Capture the cell that displays the provided text and extract its [x, y] central coordinate. 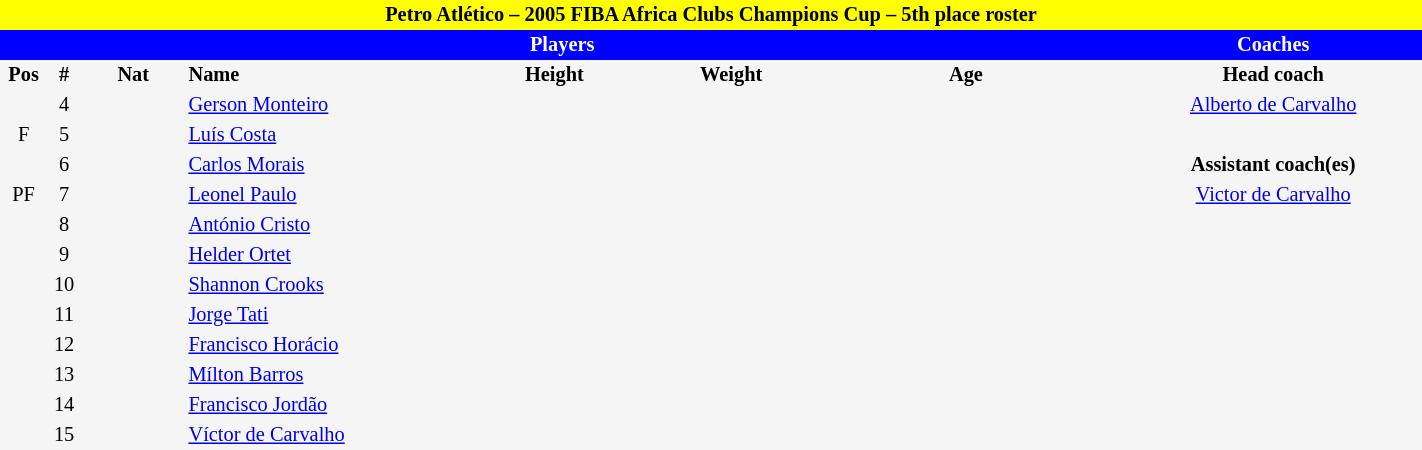
Victor de Carvalho [1273, 195]
F [24, 135]
Name [320, 75]
Assistant coach(es) [1273, 165]
Francisco Jordão [320, 405]
Leonel Paulo [320, 195]
Pos [24, 75]
Víctor de Carvalho [320, 435]
Helder Ortet [320, 255]
# [64, 75]
13 [64, 375]
12 [64, 345]
Gerson Monteiro [320, 105]
9 [64, 255]
Shannon Crooks [320, 285]
7 [64, 195]
Luís Costa [320, 135]
5 [64, 135]
Players [562, 45]
10 [64, 285]
Jorge Tati [320, 315]
Petro Atlético – 2005 FIBA Africa Clubs Champions Cup – 5th place roster [711, 15]
6 [64, 165]
4 [64, 105]
Nat [133, 75]
Francisco Horácio [320, 345]
António Cristo [320, 225]
PF [24, 195]
Weight [732, 75]
Coaches [1273, 45]
Carlos Morais [320, 165]
Mílton Barros [320, 375]
Alberto de Carvalho [1273, 105]
Head coach [1273, 75]
Age [966, 75]
14 [64, 405]
8 [64, 225]
11 [64, 315]
15 [64, 435]
Height [554, 75]
